Detect which cell encompasses the target text, then output its [X, Y] center coordinate. 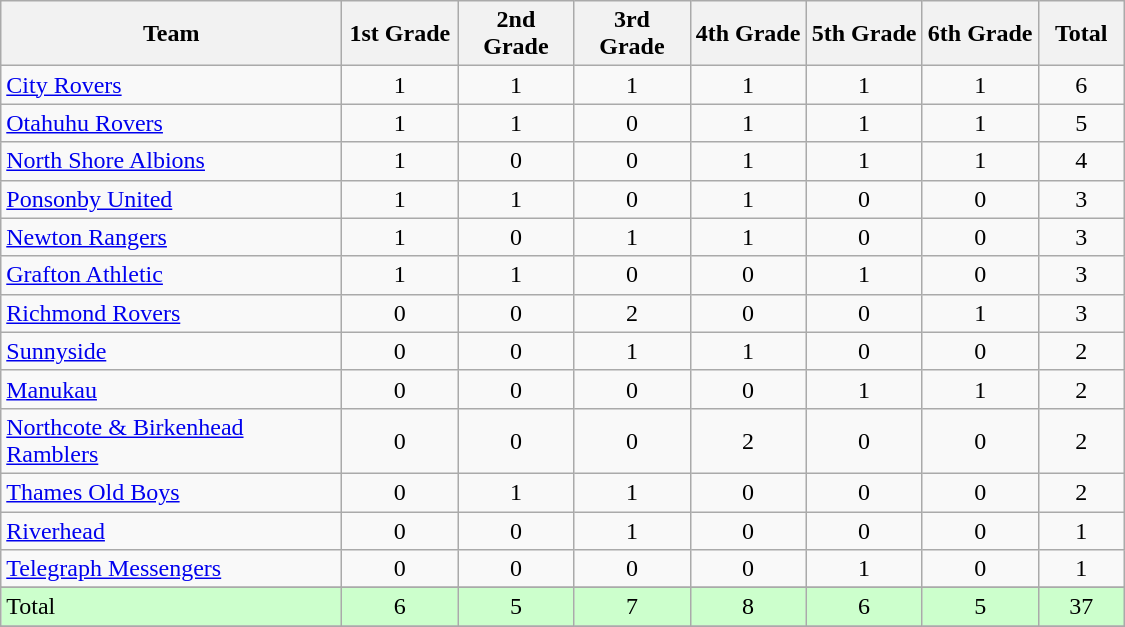
Sunnyside [172, 351]
2nd Grade [516, 34]
Ponsonby United [172, 199]
Telegraph Messengers [172, 569]
5th Grade [864, 34]
Northcote & Birkenhead Ramblers [172, 440]
6th Grade [980, 34]
Team [172, 34]
Grafton Athletic [172, 275]
Thames Old Boys [172, 492]
3rd Grade [632, 34]
Otahuhu Rovers [172, 123]
37 [1081, 607]
Newton Rangers [172, 237]
North Shore Albions [172, 161]
Richmond Rovers [172, 313]
4th Grade [748, 34]
8 [748, 607]
4 [1081, 161]
7 [632, 607]
1st Grade [400, 34]
City Rovers [172, 85]
Manukau [172, 389]
Riverhead [172, 531]
